Pinpoint the cell where the given text exists, returning its [X, Y] midpoint coordinate. 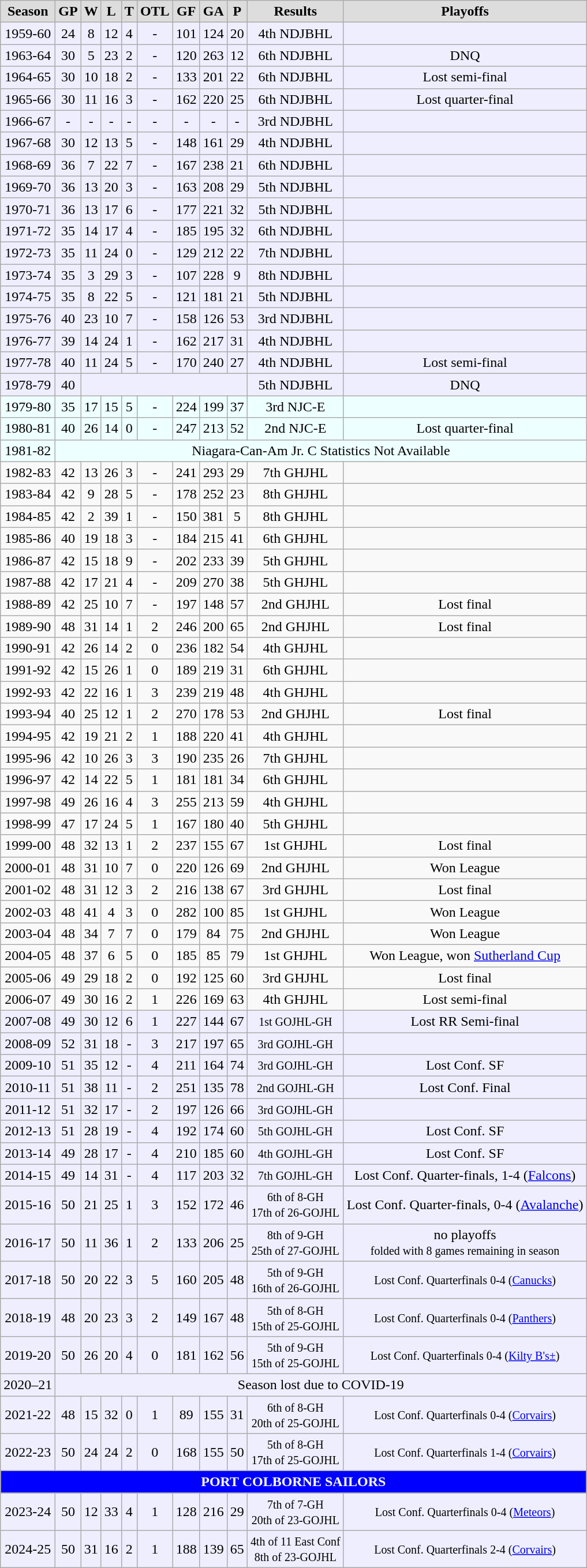
1992-93 [28, 692]
1997-98 [28, 802]
4th GOJHL-GH [296, 1153]
247 [186, 429]
158 [186, 319]
2022-23 [28, 1453]
GF [186, 12]
226 [186, 1000]
177 [186, 209]
1973-74 [28, 275]
2021-22 [28, 1415]
100 [214, 911]
Playoffs [465, 12]
69 [237, 868]
2020–21 [28, 1385]
199 [214, 407]
1979-80 [28, 407]
215 [214, 538]
1989-90 [28, 626]
Lost Conf. Quarterfinals 0-4 (Panthers) [465, 1318]
2015-16 [28, 1205]
Lost RR Semi-final [465, 1022]
4th of 11 East Conf8th of 23-GOJHL [296, 1550]
255 [186, 802]
125 [214, 978]
Lost Conf. Quarterfinals 0-4 (Canucks) [465, 1280]
7th GOJHL-GH [296, 1175]
5th of 8-GH17th of 25-GOJHL [296, 1453]
182 [214, 648]
2001-02 [28, 890]
2018-19 [28, 1318]
75 [237, 933]
2005-06 [28, 978]
GA [214, 12]
1994-95 [28, 736]
57 [237, 604]
172 [214, 1205]
205 [214, 1280]
1980-81 [28, 429]
180 [214, 824]
Season lost due to COVID-19 [321, 1385]
293 [214, 472]
200 [214, 626]
1983-84 [28, 494]
5th of 9-GH16th of 26-GOJHL [296, 1280]
2014-15 [28, 1175]
1964-65 [28, 77]
1982-83 [28, 472]
195 [214, 231]
1974-75 [28, 297]
2019-20 [28, 1355]
2nd GOJHL-GH [296, 1087]
2009-10 [28, 1066]
150 [186, 516]
246 [186, 626]
1993-94 [28, 714]
149 [186, 1318]
89 [186, 1415]
1999-00 [28, 846]
144 [214, 1022]
Lost Conf. Quarterfinals 2-4 (Corvairs) [465, 1550]
1972-73 [28, 253]
7th of 7-GH20th of 23-GOJHL [296, 1511]
Niagara-Can-Am Jr. C Statistics Not Available [321, 451]
2023-24 [28, 1511]
160 [186, 1280]
1985-86 [28, 538]
120 [186, 55]
T [129, 12]
Lost Conf. Quarterfinals 0-4 (Corvairs) [465, 1415]
1996-97 [28, 780]
33 [111, 1511]
5th GOJHL-GH [296, 1131]
129 [186, 253]
252 [214, 494]
221 [214, 209]
202 [186, 560]
no playoffs folded with 8 games remaining in season [465, 1243]
1998-99 [28, 824]
1st GOJHL-GH [296, 1022]
201 [214, 77]
224 [186, 407]
168 [186, 1453]
84 [214, 933]
P [237, 12]
238 [214, 165]
124 [214, 33]
212 [214, 253]
2010-11 [28, 1087]
2017-18 [28, 1280]
227 [186, 1022]
211 [186, 1066]
1976-77 [28, 341]
1988-89 [28, 604]
Lost Conf. Quarter-finals, 1-4 (Falcons) [465, 1175]
59 [237, 802]
1978-79 [28, 385]
190 [186, 758]
2016-17 [28, 1243]
203 [214, 1175]
2012-13 [28, 1131]
1995-96 [28, 758]
Results [296, 12]
2002-03 [28, 911]
236 [186, 648]
240 [214, 363]
233 [214, 560]
1991-92 [28, 670]
GP [68, 12]
1977-78 [28, 363]
8th NDJBHL [296, 275]
2006-07 [28, 1000]
209 [186, 582]
237 [186, 846]
135 [214, 1087]
228 [214, 275]
139 [214, 1550]
121 [186, 297]
208 [214, 187]
6th of 8-GH17th of 26-GOJHL [296, 1205]
169 [214, 1000]
1987-88 [28, 582]
263 [214, 55]
5th of 8-GH15th of 25-GOJHL [296, 1318]
161 [214, 143]
170 [186, 363]
Lost Conf. Quarterfinals 0-4 (Meteors) [465, 1511]
6th of 8-GH20th of 25-GOJHL [296, 1415]
27 [237, 363]
79 [237, 955]
1967-68 [28, 143]
2000-01 [28, 868]
Season [28, 12]
1966-67 [28, 121]
8th of 9-GH25th of 27-GOJHL [296, 1243]
2003-04 [28, 933]
163 [186, 187]
Won League, won Sutherland Cup [465, 955]
138 [214, 890]
56 [237, 1355]
74 [237, 1066]
63 [237, 1000]
66 [237, 1109]
152 [186, 1205]
381 [214, 516]
OTL [155, 12]
235 [214, 758]
7th NDJBHL [296, 253]
W [91, 12]
1969-70 [28, 187]
189 [186, 670]
117 [186, 1175]
46 [237, 1205]
Lost Conf. Quarterfinals 1-4 (Corvairs) [465, 1453]
PORT COLBORNE SAILORS [293, 1482]
5th of 9-GH15th of 25-GOJHL [296, 1355]
1965-66 [28, 99]
241 [186, 472]
2024-25 [28, 1550]
184 [186, 538]
107 [186, 275]
210 [186, 1153]
2008-09 [28, 1044]
2013-14 [28, 1153]
2007-08 [28, 1022]
Lost Conf. Final [465, 1087]
2nd NJC-E [296, 429]
1971-72 [28, 231]
1975-76 [28, 319]
101 [186, 33]
282 [186, 911]
1990-91 [28, 648]
2004-05 [28, 955]
47 [68, 824]
174 [214, 1131]
1984-85 [28, 516]
2011-12 [28, 1109]
1986-87 [28, 560]
Lost Conf. Quarter-finals, 0-4 (Avalanche) [465, 1205]
L [111, 12]
251 [186, 1087]
78 [237, 1087]
1959-60 [28, 33]
54 [237, 648]
128 [186, 1511]
Lost Conf. Quarterfinals 0-4 (Kilty B's±) [465, 1355]
1968-69 [28, 165]
1970-71 [28, 209]
206 [214, 1243]
239 [186, 692]
1963-64 [28, 55]
1981-82 [28, 451]
3rd NJC-E [296, 407]
179 [186, 933]
164 [214, 1066]
